Provide the [x, y] coordinate of the cell's center where the given text is located.  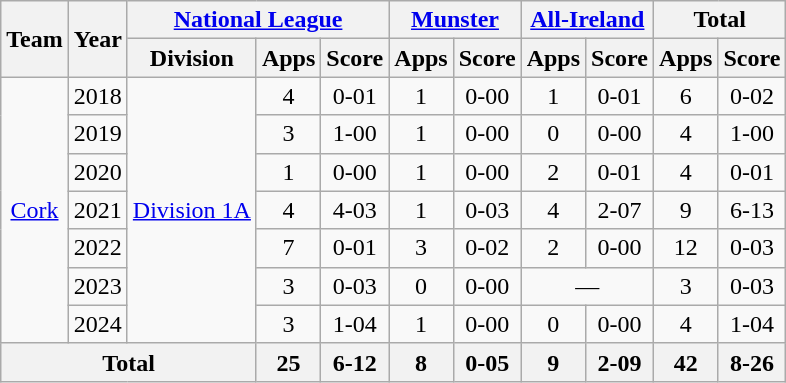
7 [288, 248]
Year [98, 39]
6-12 [355, 362]
2023 [98, 286]
Division [192, 58]
42 [686, 362]
Division 1A [192, 210]
2018 [98, 96]
Munster [455, 20]
6 [686, 96]
0-05 [487, 362]
National League [258, 20]
Team [35, 39]
2019 [98, 134]
2021 [98, 210]
2024 [98, 324]
12 [686, 248]
6-13 [752, 210]
4-03 [355, 210]
Cork [35, 210]
2022 [98, 248]
8 [421, 362]
All-Ireland [587, 20]
2-09 [620, 362]
2020 [98, 172]
25 [288, 362]
8-26 [752, 362]
2-07 [620, 210]
— [587, 286]
